Scan for the cell matching the given text and deliver its (X, Y) coordinate at center. 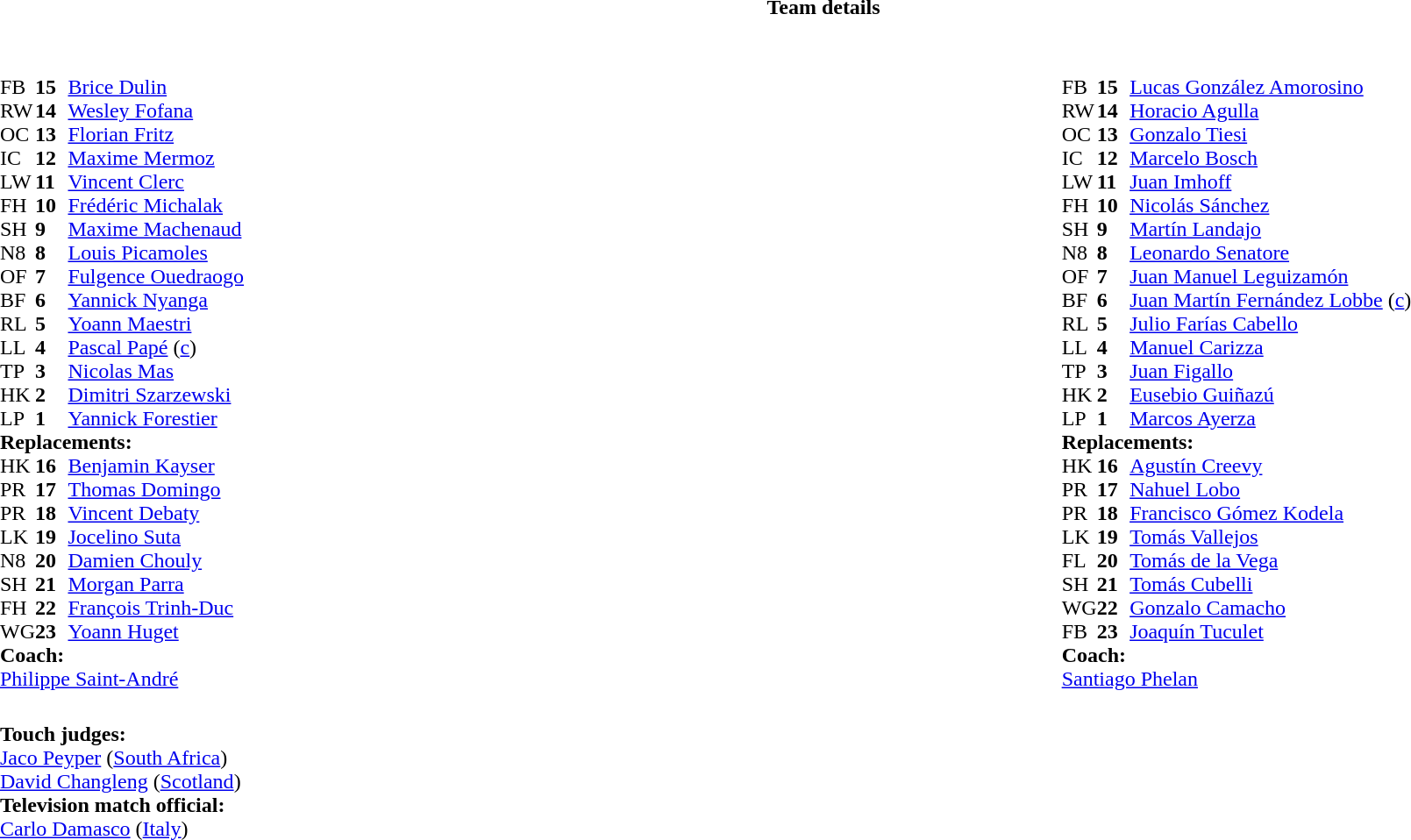
Eusebio Guiñazú (1270, 395)
Yannick Nyanga (156, 300)
Tomás de la Vega (1270, 561)
Dimitri Szarzewski (156, 395)
Brice Dulin (156, 88)
Vincent Clerc (156, 182)
Manuel Carizza (1270, 347)
Coach: (122, 656)
Juan Manuel Leguizamón (1270, 277)
Yoann Maestri (156, 324)
Pascal Papé (c) (156, 347)
Gonzalo Camacho (1270, 609)
Vincent Debaty (156, 514)
Tomás Vallejos (1270, 537)
Yannick Forestier (156, 419)
Martín Landajo (1270, 230)
Juan Imhoff (1270, 182)
Fulgence Ouedraogo (156, 277)
Tomás Cubelli (1270, 584)
Louis Picamoles (156, 253)
Damien Chouly (156, 561)
Nahuel Lobo (1270, 489)
Frédéric Michalak (156, 205)
Florian Fritz (156, 135)
Lucas González Amorosino (1270, 88)
Horacio Agulla (1270, 110)
Nicolas Mas (156, 372)
Benjamin Kayser (156, 466)
François Trinh-Duc (156, 609)
Juan Figallo (1270, 372)
Wesley Fofana (156, 110)
FL (1080, 561)
Marcos Ayerza (1270, 419)
Morgan Parra (156, 584)
Marcelo Bosch (1270, 158)
Maxime Machenaud (156, 230)
Replacements: (122, 442)
Francisco Gómez Kodela (1270, 514)
Philippe Saint-André (122, 679)
Leonardo Senatore (1270, 253)
Agustín Creevy (1270, 466)
Maxime Mermoz (156, 158)
Joaquín Tuculet (1270, 631)
Jocelino Suta (156, 537)
Thomas Domingo (156, 489)
Juan Martín Fernández Lobbe (c) (1270, 300)
Yoann Huget (156, 631)
Nicolás Sánchez (1270, 205)
Gonzalo Tiesi (1270, 135)
Julio Farías Cabello (1270, 324)
